Identify which cell holds the provided text, then report its [X, Y] central coordinate. 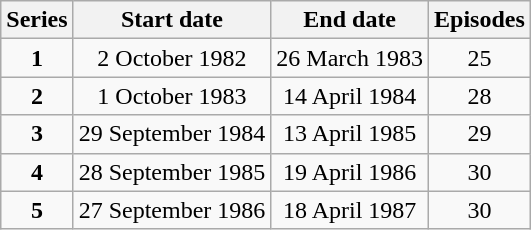
18 April 1987 [350, 210]
3 [37, 134]
27 September 1986 [172, 210]
29 September 1984 [172, 134]
1 October 1983 [172, 96]
2 October 1982 [172, 58]
19 April 1986 [350, 172]
5 [37, 210]
1 [37, 58]
28 September 1985 [172, 172]
4 [37, 172]
14 April 1984 [350, 96]
End date [350, 20]
13 April 1985 [350, 134]
Series [37, 20]
25 [480, 58]
2 [37, 96]
26 March 1983 [350, 58]
Episodes [480, 20]
Start date [172, 20]
28 [480, 96]
29 [480, 134]
